Determine the (X, Y) coordinate at the center of the cell enclosing the given text.  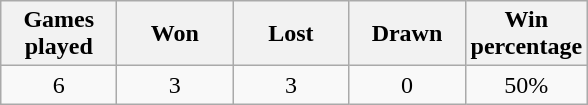
Games played (59, 34)
Win percentage (526, 34)
6 (59, 85)
0 (407, 85)
Lost (291, 34)
Won (175, 34)
Drawn (407, 34)
50% (526, 85)
